Provide the [x, y] coordinate of the cell's center where the given text is located.  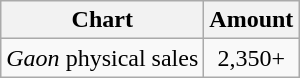
Gaon physical sales [102, 58]
Chart [102, 20]
Amount [252, 20]
2,350+ [252, 58]
